Pinpoint the cell where the given text exists, returning its (X, Y) midpoint coordinate. 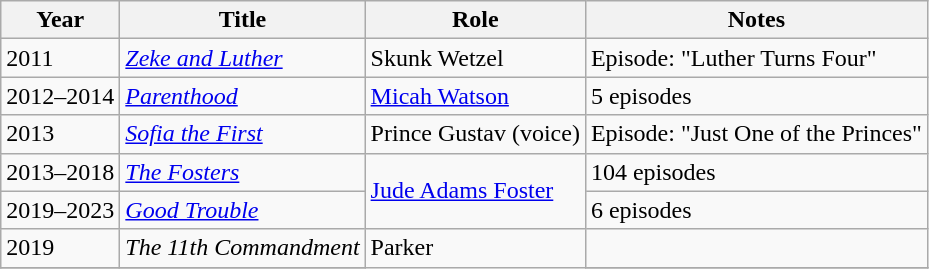
2019 (60, 248)
Good Trouble (242, 210)
Year (60, 20)
The Fosters (242, 172)
5 episodes (756, 96)
Notes (756, 20)
2019–2023 (60, 210)
Prince Gustav (voice) (475, 134)
Parenthood (242, 96)
Episode: "Luther Turns Four" (756, 58)
2012–2014 (60, 96)
Sofia the First (242, 134)
2011 (60, 58)
Role (475, 20)
104 episodes (756, 172)
6 episodes (756, 210)
2013–2018 (60, 172)
2013 (60, 134)
Episode: "Just One of the Princes" (756, 134)
Skunk Wetzel (475, 58)
The 11th Commandment (242, 248)
Micah Watson (475, 96)
Jude Adams Foster (475, 191)
Parker (475, 248)
Zeke and Luther (242, 58)
Title (242, 20)
